Identify which cell holds the provided text, then report its (X, Y) central coordinate. 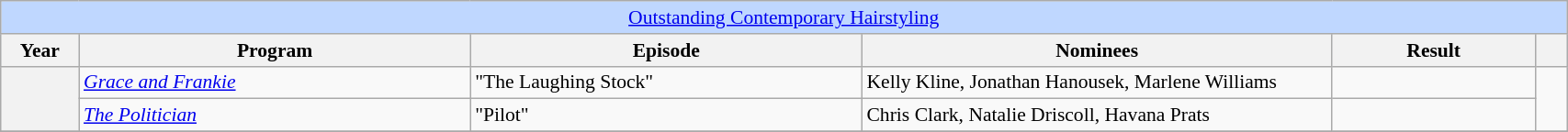
Kelly Kline, Jonathan Hanousek, Marlene Williams (1097, 82)
The Politician (275, 115)
Chris Clark, Natalie Driscoll, Havana Prats (1097, 115)
Grace and Frankie (275, 82)
"The Laughing Stock" (666, 82)
Episode (666, 50)
Result (1434, 50)
Outstanding Contemporary Hairstyling (784, 17)
Program (275, 50)
Year (40, 50)
Nominees (1097, 50)
"Pilot" (666, 115)
